Identify which cell holds the provided text, then report its [x, y] central coordinate. 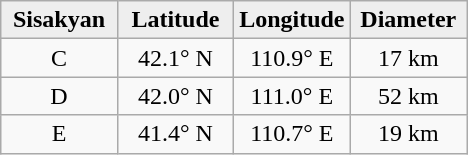
Longitude [292, 20]
D [59, 96]
111.0° E [292, 96]
110.9° E [292, 58]
42.1° N [175, 58]
41.4° N [175, 134]
19 km [408, 134]
110.7° E [292, 134]
52 km [408, 96]
Sisakyan [59, 20]
17 km [408, 58]
42.0° N [175, 96]
E [59, 134]
C [59, 58]
Diameter [408, 20]
Latitude [175, 20]
